Search for the cell housing the specified text and yield its (x, y) center coordinate. 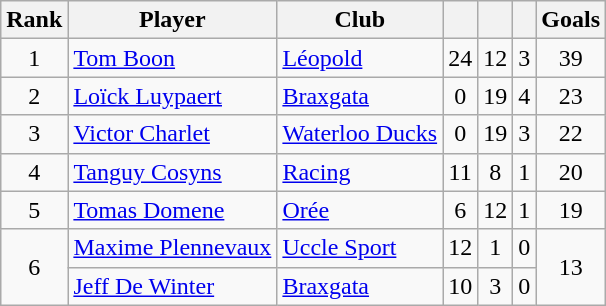
22 (571, 134)
24 (460, 58)
20 (571, 172)
Orée (360, 210)
Victor Charlet (172, 134)
Jeff De Winter (172, 286)
5 (34, 210)
Player (172, 20)
10 (460, 286)
Tomas Domene (172, 210)
23 (571, 96)
Rank (34, 20)
13 (571, 267)
Maxime Plennevaux (172, 248)
Waterloo Ducks (360, 134)
Loïck Luypaert (172, 96)
2 (34, 96)
Léopold (360, 58)
Tom Boon (172, 58)
Uccle Sport (360, 248)
Tanguy Cosyns (172, 172)
11 (460, 172)
Racing (360, 172)
8 (496, 172)
Club (360, 20)
Goals (571, 20)
39 (571, 58)
